Capture the cell that displays the provided text and extract its [X, Y] central coordinate. 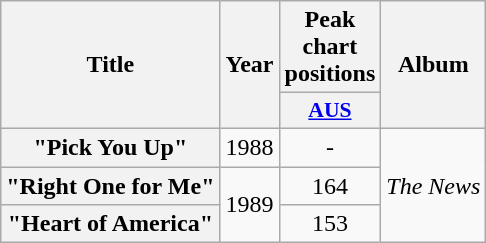
"Right One for Me" [110, 185]
1989 [250, 204]
Title [110, 65]
Peak chart positions [330, 47]
1988 [250, 147]
- [330, 147]
The News [434, 185]
153 [330, 224]
164 [330, 185]
Album [434, 65]
"Pick You Up" [110, 147]
Year [250, 65]
"Heart of America" [110, 224]
AUS [330, 111]
